Return the (X, Y) coordinate for the center point of the cell that contains the specified text.  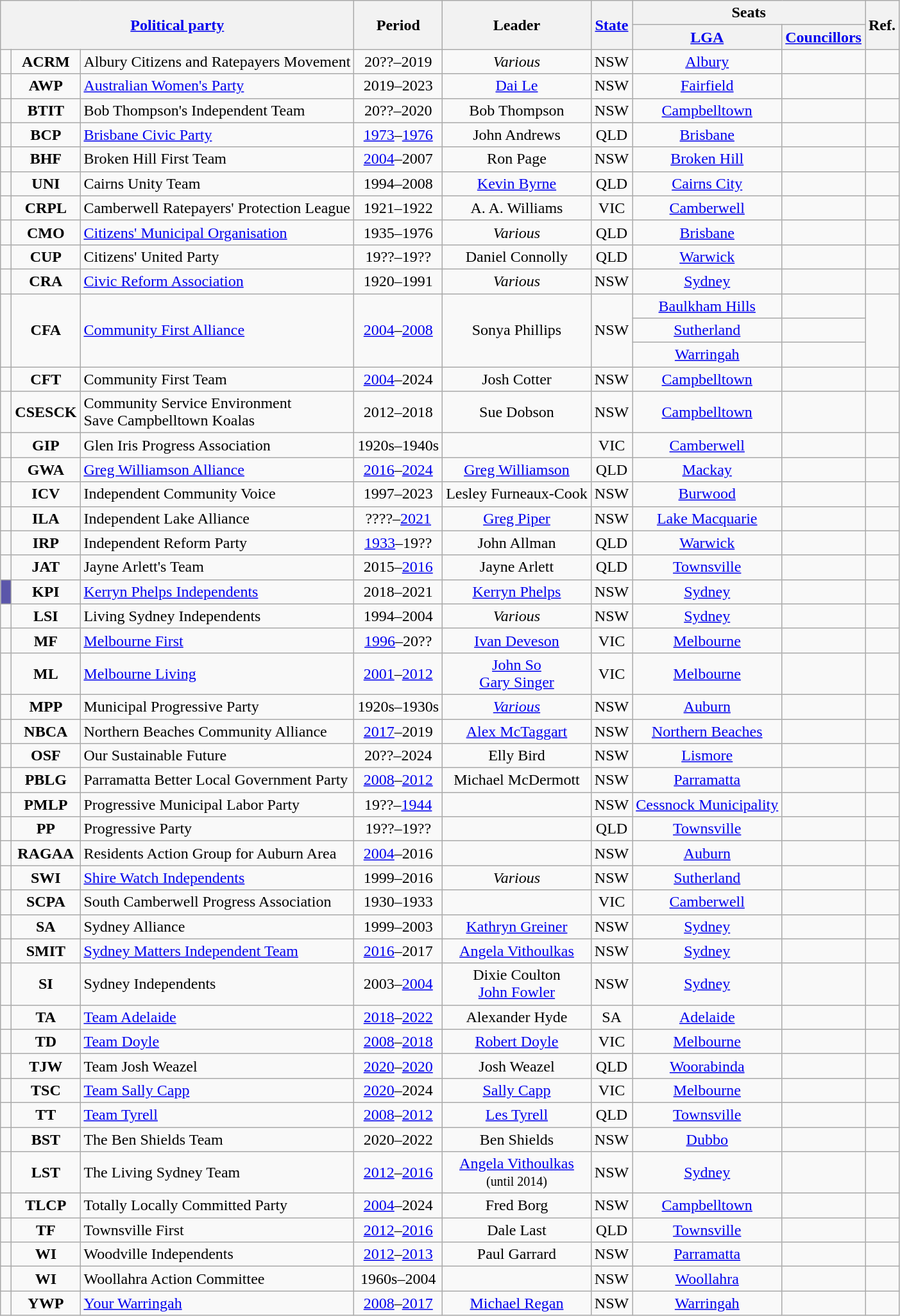
OSF (46, 756)
Albury Citizens and Ratepayers Movement (217, 62)
Robert Doyle (517, 1041)
Community First Team (217, 379)
Ben Shields (517, 1139)
TA (46, 1017)
NBCA (46, 731)
Sydney Matters Independent Team (217, 951)
UNI (46, 184)
GIP (46, 445)
Independent Reform Party (217, 543)
A. A. Williams (517, 208)
CRA (46, 281)
Lesley Furneaux-Cook (517, 494)
2008–2018 (398, 1041)
Independent Lake Alliance (217, 518)
BTIT (46, 110)
ICV (46, 494)
2012–2013 (398, 1254)
John So Gary Singer (517, 674)
Citizens' United Party (217, 257)
1920s–1930s (398, 706)
Municipal Progressive Party (217, 706)
Councillors (824, 37)
The Ben Shields Team (217, 1139)
Greg Piper (517, 518)
Cessnock Municipality (707, 805)
Dai Le (517, 86)
2012–2018 (398, 412)
Your Warringah (217, 1303)
Bob Thompson's Independent Team (217, 110)
20??–2019 (398, 62)
CFA (46, 330)
2016–2017 (398, 951)
TF (46, 1230)
LGA (707, 37)
Josh Cotter (517, 379)
Melbourne Living (217, 674)
Sue Dobson (517, 412)
ML (46, 674)
Ref. (881, 25)
Sally Capp (517, 1090)
Alexander Hyde (517, 1017)
Daniel Connolly (517, 257)
IRP (46, 543)
20??–2024 (398, 756)
Team Adelaide (217, 1017)
SMIT (46, 951)
1997–2023 (398, 494)
Kathryn Greiner (517, 927)
Woollahra (707, 1279)
SI (46, 984)
GWA (46, 470)
Leader (517, 25)
????–2021 (398, 518)
2017–2019 (398, 731)
Team Doyle (217, 1041)
Parramatta Better Local Government Party (217, 780)
Cairns City (707, 184)
SCPA (46, 902)
Jayne Arlett's Team (217, 567)
Australian Women's Party (217, 86)
1935–1976 (398, 232)
TJW (46, 1066)
Kerryn Phelps Independents (217, 592)
2019–2023 (398, 86)
2004–2008 (398, 330)
CRPL (46, 208)
Citizens' Municipal Organisation (217, 232)
2003–2004 (398, 984)
The Living Sydney Team (217, 1173)
1921–1922 (398, 208)
Sydney Independents (217, 984)
Team Tyrell (217, 1115)
2001–2012 (398, 674)
BST (46, 1139)
ACRM (46, 62)
Camberwell Ratepayers' Protection League (217, 208)
Period (398, 25)
BHF (46, 159)
Progressive Municipal Labor Party (217, 805)
Civic Reform Association (217, 281)
RAGAA (46, 853)
John Andrews (517, 135)
Les Tyrell (517, 1115)
Mackay (707, 470)
1930–1933 (398, 902)
John Allman (517, 543)
TD (46, 1041)
2016–2024 (398, 470)
Seats (749, 13)
Angela Vithoulkas (until 2014) (517, 1173)
Adelaide (707, 1017)
Political party (177, 25)
LST (46, 1173)
Dubbo (707, 1139)
Kerryn Phelps (517, 592)
Woodville Independents (217, 1254)
2018–2021 (398, 592)
2004–2007 (398, 159)
Independent Community Voice (217, 494)
1920–1991 (398, 281)
Community First Alliance (217, 330)
State (611, 25)
1933–19?? (398, 543)
Paul Garrard (517, 1254)
BCP (46, 135)
LSI (46, 616)
Sonya Phillips (517, 330)
Team Sally Capp (217, 1090)
Broken Hill First Team (217, 159)
Northern Beaches (707, 731)
Melbourne First (217, 640)
2020–2020 (398, 1066)
Dale Last (517, 1230)
YWP (46, 1303)
2018–2022 (398, 1017)
Woollahra Action Committee (217, 1279)
CUP (46, 257)
MPP (46, 706)
TLCP (46, 1206)
JAT (46, 567)
Brisbane Civic Party (217, 135)
Kevin Byrne (517, 184)
Fairfield (707, 86)
1973–1976 (398, 135)
Sydney Alliance (217, 927)
Josh Weazel (517, 1066)
1994–2008 (398, 184)
CSESCK (46, 412)
ILA (46, 518)
2004–2016 (398, 853)
PP (46, 829)
Baulkham Hills (707, 306)
19??–1944 (398, 805)
SWI (46, 878)
Townsville First (217, 1230)
Dixie Coulton John Fowler (517, 984)
Fred Borg (517, 1206)
1996–20?? (398, 640)
Alex McTaggart (517, 731)
2020–2024 (398, 1090)
PBLG (46, 780)
Ivan Deveson (517, 640)
PMLP (46, 805)
Bob Thompson (517, 110)
KPI (46, 592)
TT (46, 1115)
Cairns Unity Team (217, 184)
Elly Bird (517, 756)
Team Josh Weazel (217, 1066)
Jayne Arlett (517, 567)
1994–2004 (398, 616)
CFT (46, 379)
2015–2016 (398, 567)
Community Service Environment Save Campbelltown Koalas (217, 412)
Greg Williamson Alliance (217, 470)
CMO (46, 232)
Progressive Party (217, 829)
Glen Iris Progress Association (217, 445)
MF (46, 640)
Michael McDermott (517, 780)
Greg Williamson (517, 470)
Michael Regan (517, 1303)
Angela Vithoulkas (517, 951)
Woorabinda (707, 1066)
Lake Macquarie (707, 518)
2020–2022 (398, 1139)
1999–2003 (398, 927)
TSC (46, 1090)
Living Sydney Independents (217, 616)
1960s–2004 (398, 1279)
Broken Hill (707, 159)
20??–2020 (398, 110)
1999–2016 (398, 878)
1920s–1940s (398, 445)
AWP (46, 86)
2008–2017 (398, 1303)
Burwood (707, 494)
Northern Beaches Community Alliance (217, 731)
Residents Action Group for Auburn Area (217, 853)
Albury (707, 62)
South Camberwell Progress Association (217, 902)
Totally Locally Committed Party (217, 1206)
Shire Watch Independents (217, 878)
Our Sustainable Future (217, 756)
Ron Page (517, 159)
Lismore (707, 756)
